Extract the [X, Y] coordinate from the center of the cell holding the provided text.  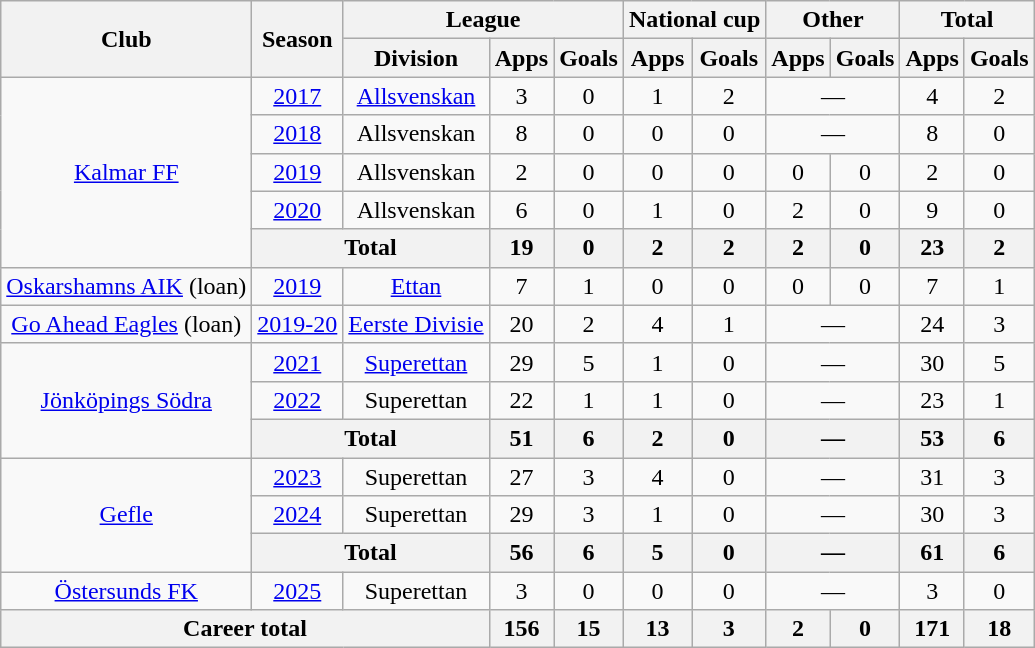
Other [833, 20]
2019-20 [298, 324]
31 [932, 477]
Division [416, 58]
56 [521, 553]
20 [521, 324]
13 [657, 629]
9 [932, 210]
27 [521, 477]
Gefle [126, 515]
Ettan [416, 286]
15 [589, 629]
National cup [694, 20]
Oskarshamns AIK (loan) [126, 286]
League [484, 20]
Eerste Divisie [416, 324]
2021 [298, 362]
Östersunds FK [126, 591]
2022 [298, 400]
2020 [298, 210]
51 [521, 438]
2024 [298, 515]
2023 [298, 477]
53 [932, 438]
171 [932, 629]
22 [521, 400]
2025 [298, 591]
Career total [245, 629]
Season [298, 39]
24 [932, 324]
Club [126, 39]
Go Ahead Eagles (loan) [126, 324]
156 [521, 629]
61 [932, 553]
Jönköpings Södra [126, 400]
19 [521, 248]
18 [999, 629]
2018 [298, 134]
2017 [298, 96]
Kalmar FF [126, 172]
